Return [x, y] of the center of cell containing provided text 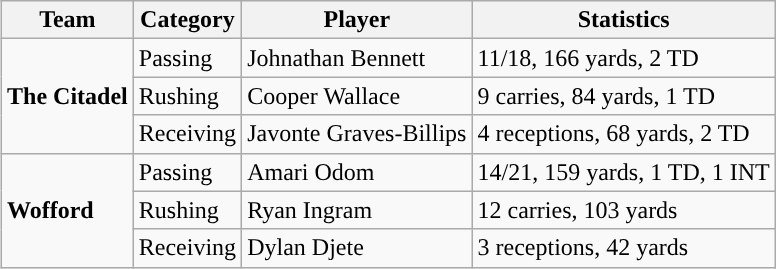
Player [357, 20]
14/21, 159 yards, 1 TD, 1 INT [624, 172]
9 carries, 84 yards, 1 TD [624, 96]
Dylan Djete [357, 248]
4 receptions, 68 yards, 2 TD [624, 134]
3 receptions, 42 yards [624, 248]
Amari Odom [357, 172]
Ryan Ingram [357, 210]
12 carries, 103 yards [624, 210]
Category [187, 20]
The Citadel [68, 96]
Team [68, 20]
11/18, 166 yards, 2 TD [624, 58]
Johnathan Bennett [357, 58]
Cooper Wallace [357, 96]
Statistics [624, 20]
Wofford [68, 210]
Javonte Graves-Billips [357, 134]
